Locate the cell with the specified text and output its (X, Y) center coordinate. 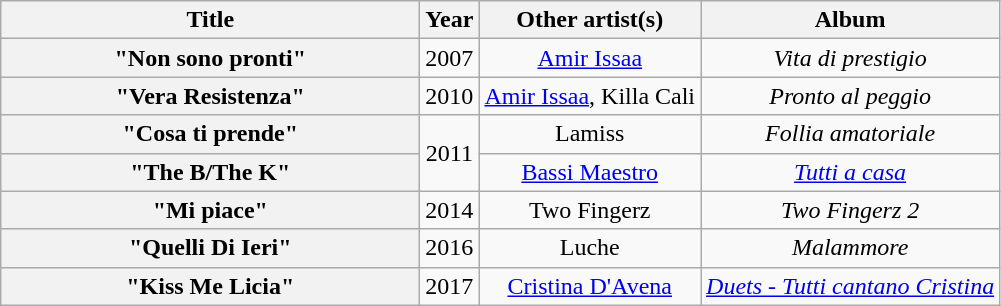
Two Fingerz 2 (850, 210)
Lamiss (590, 134)
Title (210, 20)
"Cosa ti prende" (210, 134)
Bassi Maestro (590, 172)
Tutti a casa (850, 172)
2017 (450, 286)
Other artist(s) (590, 20)
2011 (450, 153)
Pronto al peggio (850, 96)
Album (850, 20)
"Mi piace" (210, 210)
2014 (450, 210)
2007 (450, 58)
2010 (450, 96)
Duets - Tutti cantano Cristina (850, 286)
"Kiss Me Licia" (210, 286)
Cristina D'Avena (590, 286)
"Quelli Di Ieri" (210, 248)
2016 (450, 248)
Amir Issaa, Killa Cali (590, 96)
Luche (590, 248)
Amir Issaa (590, 58)
Two Fingerz (590, 210)
"Vera Resistenza" (210, 96)
"Non sono pronti" (210, 58)
Follia amatoriale (850, 134)
Malammore (850, 248)
"The B/The K" (210, 172)
Vita di prestigio (850, 58)
Year (450, 20)
